Extract the [X, Y] coordinate from the center of the cell holding the provided text.  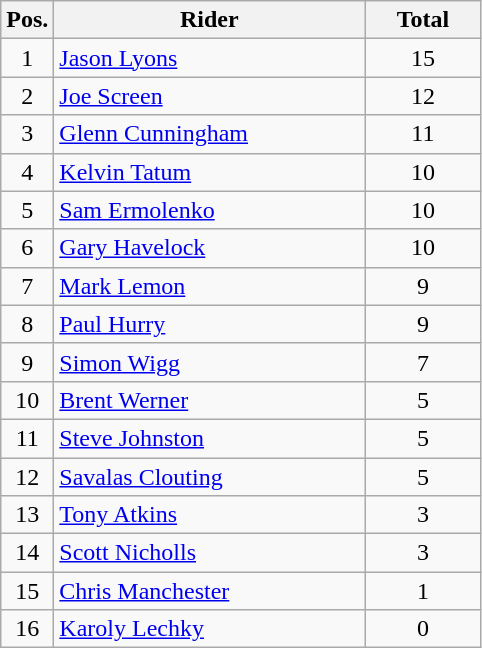
Savalas Clouting [210, 477]
Scott Nicholls [210, 553]
6 [28, 248]
14 [28, 553]
Joe Screen [210, 96]
Paul Hurry [210, 324]
Kelvin Tatum [210, 172]
Tony Atkins [210, 515]
Simon Wigg [210, 362]
Brent Werner [210, 400]
Steve Johnston [210, 438]
0 [423, 629]
Karoly Lechky [210, 629]
Gary Havelock [210, 248]
2 [28, 96]
Pos. [28, 20]
Total [423, 20]
Sam Ermolenko [210, 210]
8 [28, 324]
Mark Lemon [210, 286]
13 [28, 515]
Glenn Cunningham [210, 134]
Chris Manchester [210, 591]
16 [28, 629]
4 [28, 172]
Jason Lyons [210, 58]
Rider [210, 20]
